Return the [x, y] coordinate for the center point of the cell that contains the specified text.  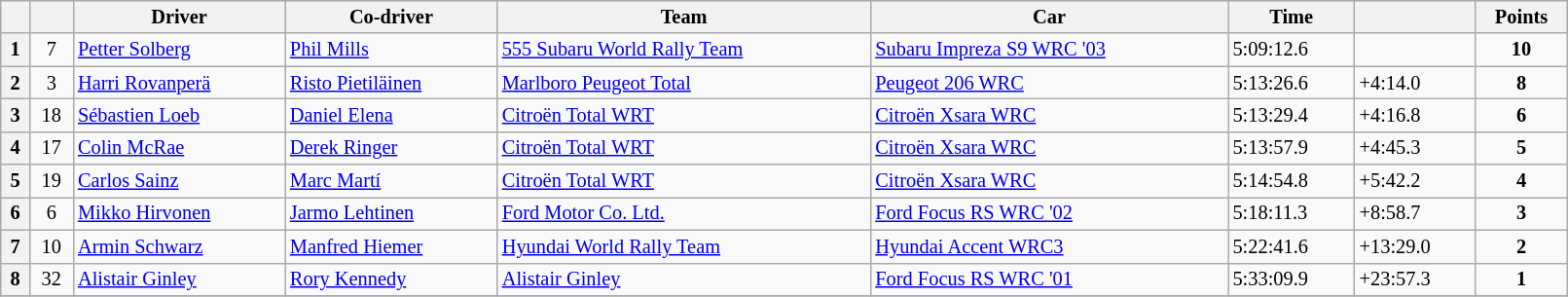
+4:45.3 [1415, 148]
Derek Ringer [391, 148]
32 [51, 279]
+23:57.3 [1415, 279]
5:13:57.9 [1292, 148]
Petter Solberg [179, 50]
Sébastien Loeb [179, 115]
+13:29.0 [1415, 246]
Hyundai World Rally Team [684, 246]
Phil Mills [391, 50]
Ford Motor Co. Ltd. [684, 213]
Ford Focus RS WRC '02 [1049, 213]
Marc Martí [391, 181]
17 [51, 148]
19 [51, 181]
5:09:12.6 [1292, 50]
Time [1292, 17]
5:13:26.6 [1292, 83]
Jarmo Lehtinen [391, 213]
Daniel Elena [391, 115]
+4:14.0 [1415, 83]
5:13:29.4 [1292, 115]
Hyundai Accent WRC3 [1049, 246]
Marlboro Peugeot Total [684, 83]
+4:16.8 [1415, 115]
Car [1049, 17]
18 [51, 115]
5:33:09.9 [1292, 279]
+8:58.7 [1415, 213]
Ford Focus RS WRC '01 [1049, 279]
Carlos Sainz [179, 181]
Manfred Hiemer [391, 246]
555 Subaru World Rally Team [684, 50]
5:22:41.6 [1292, 246]
Co-driver [391, 17]
Points [1521, 17]
5:18:11.3 [1292, 213]
Colin McRae [179, 148]
Harri Rovanperä [179, 83]
Team [684, 17]
Risto Pietiläinen [391, 83]
+5:42.2 [1415, 181]
Mikko Hirvonen [179, 213]
Driver [179, 17]
Subaru Impreza S9 WRC '03 [1049, 50]
Rory Kennedy [391, 279]
Armin Schwarz [179, 246]
Peugeot 206 WRC [1049, 83]
5:14:54.8 [1292, 181]
